Search for the cell housing the specified text and yield its [x, y] center coordinate. 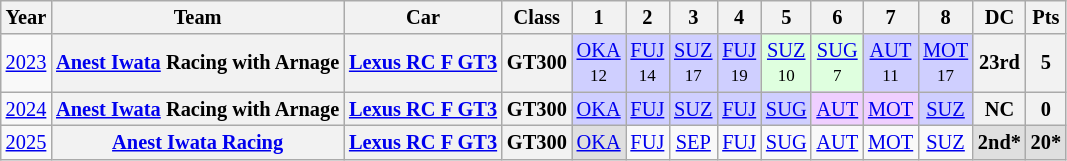
7 [890, 17]
6 [837, 17]
Anest Iwata Racing [198, 142]
2025 [26, 142]
0 [1046, 109]
Year [26, 17]
SUZ10 [786, 63]
FUJ19 [739, 63]
20* [1046, 142]
FUJ14 [648, 63]
Pts [1046, 17]
OKA12 [599, 63]
3 [693, 17]
4 [739, 17]
Team [198, 17]
SUZ17 [693, 63]
23rd [1000, 63]
AUT11 [890, 63]
NC [1000, 109]
Car [423, 17]
DC [1000, 17]
2024 [26, 109]
1 [599, 17]
2nd* [1000, 142]
8 [946, 17]
Class [537, 17]
SUG7 [837, 63]
SEP [693, 142]
MOT17 [946, 63]
2023 [26, 63]
2 [648, 17]
